From the cell containing the given text, extract its center point as [x, y] coordinate. 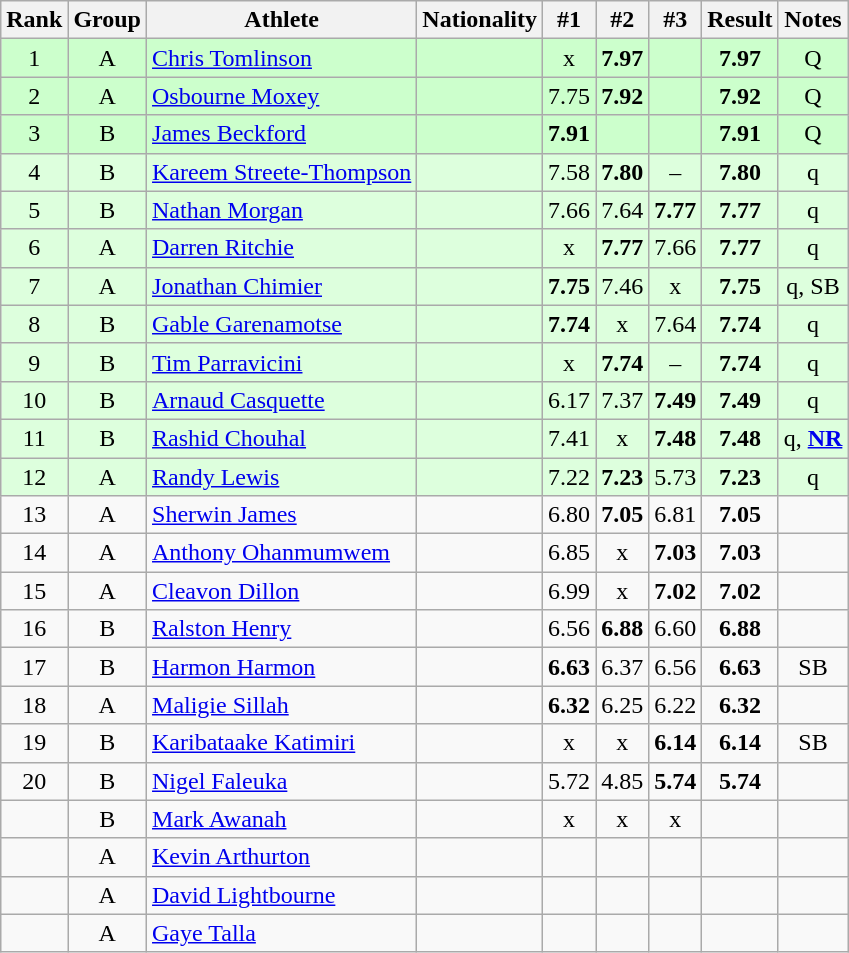
Sherwin James [282, 515]
9 [34, 362]
Kareem Streete-Thompson [282, 172]
#2 [622, 20]
q, SB [813, 286]
Notes [813, 20]
14 [34, 553]
5.72 [570, 781]
15 [34, 591]
Maligie Sillah [282, 705]
19 [34, 743]
7.58 [570, 172]
16 [34, 629]
2 [34, 96]
Athlete [282, 20]
Nationality [480, 20]
17 [34, 667]
7.46 [622, 286]
4 [34, 172]
10 [34, 400]
5 [34, 210]
6.25 [622, 705]
6.81 [676, 515]
#3 [676, 20]
Rank [34, 20]
Group [108, 20]
Kevin Arthurton [282, 857]
6.99 [570, 591]
5.73 [676, 477]
6.22 [676, 705]
4.85 [622, 781]
1 [34, 58]
Osbourne Moxey [282, 96]
7.22 [570, 477]
20 [34, 781]
3 [34, 134]
11 [34, 438]
Harmon Harmon [282, 667]
David Lightbourne [282, 895]
6.37 [622, 667]
Ralston Henry [282, 629]
6.85 [570, 553]
12 [34, 477]
Gaye Talla [282, 933]
13 [34, 515]
Nigel Faleuka [282, 781]
Karibataake Katimiri [282, 743]
Mark Awanah [282, 819]
Jonathan Chimier [282, 286]
7.37 [622, 400]
Gable Garenamotse [282, 324]
6 [34, 248]
Chris Tomlinson [282, 58]
7.41 [570, 438]
Arnaud Casquette [282, 400]
6.80 [570, 515]
Randy Lewis [282, 477]
Result [740, 20]
#1 [570, 20]
James Beckford [282, 134]
18 [34, 705]
Nathan Morgan [282, 210]
7 [34, 286]
6.17 [570, 400]
Anthony Ohanmumwem [282, 553]
6.60 [676, 629]
Cleavon Dillon [282, 591]
8 [34, 324]
Tim Parravicini [282, 362]
Darren Ritchie [282, 248]
q, NR [813, 438]
Rashid Chouhal [282, 438]
